Detect which cell encompasses the target text, then output its (X, Y) center coordinate. 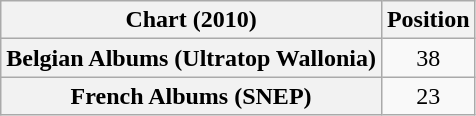
Chart (2010) (192, 20)
38 (428, 58)
Position (428, 20)
French Albums (SNEP) (192, 96)
23 (428, 96)
Belgian Albums (Ultratop Wallonia) (192, 58)
